Return the [X, Y] coordinate for the center point of the cell that contains the specified text.  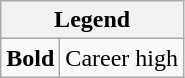
Career high [122, 58]
Legend [92, 20]
Bold [30, 58]
